Pinpoint the cell where the given text exists, returning its (X, Y) midpoint coordinate. 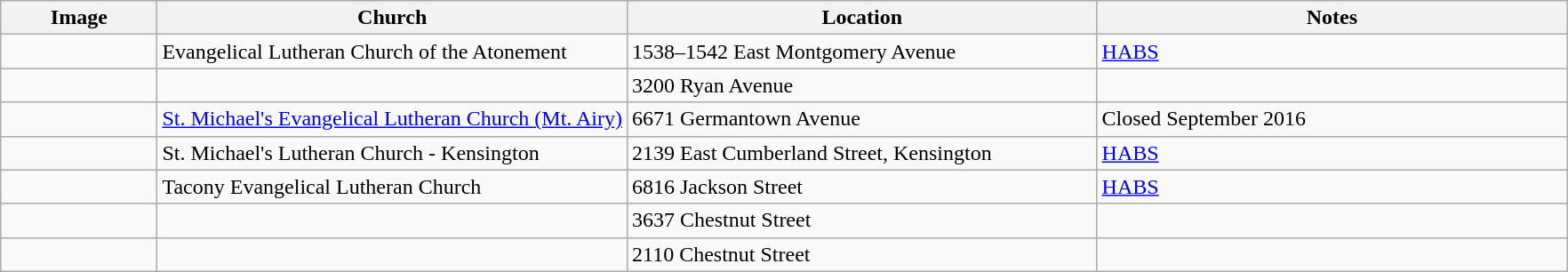
Tacony Evangelical Lutheran Church (393, 187)
Church (393, 18)
Image (79, 18)
Closed September 2016 (1332, 119)
2139 East Cumberland Street, Kensington (862, 153)
1538–1542 East Montgomery Avenue (862, 52)
Notes (1332, 18)
6671 Germantown Avenue (862, 119)
St. Michael's Evangelical Lutheran Church (Mt. Airy) (393, 119)
3637 Chestnut Street (862, 220)
3200 Ryan Avenue (862, 85)
6816 Jackson Street (862, 187)
St. Michael's Lutheran Church - Kensington (393, 153)
Location (862, 18)
2110 Chestnut Street (862, 254)
Evangelical Lutheran Church of the Atonement (393, 52)
